Locate the cell with the specified text and output its (x, y) center coordinate. 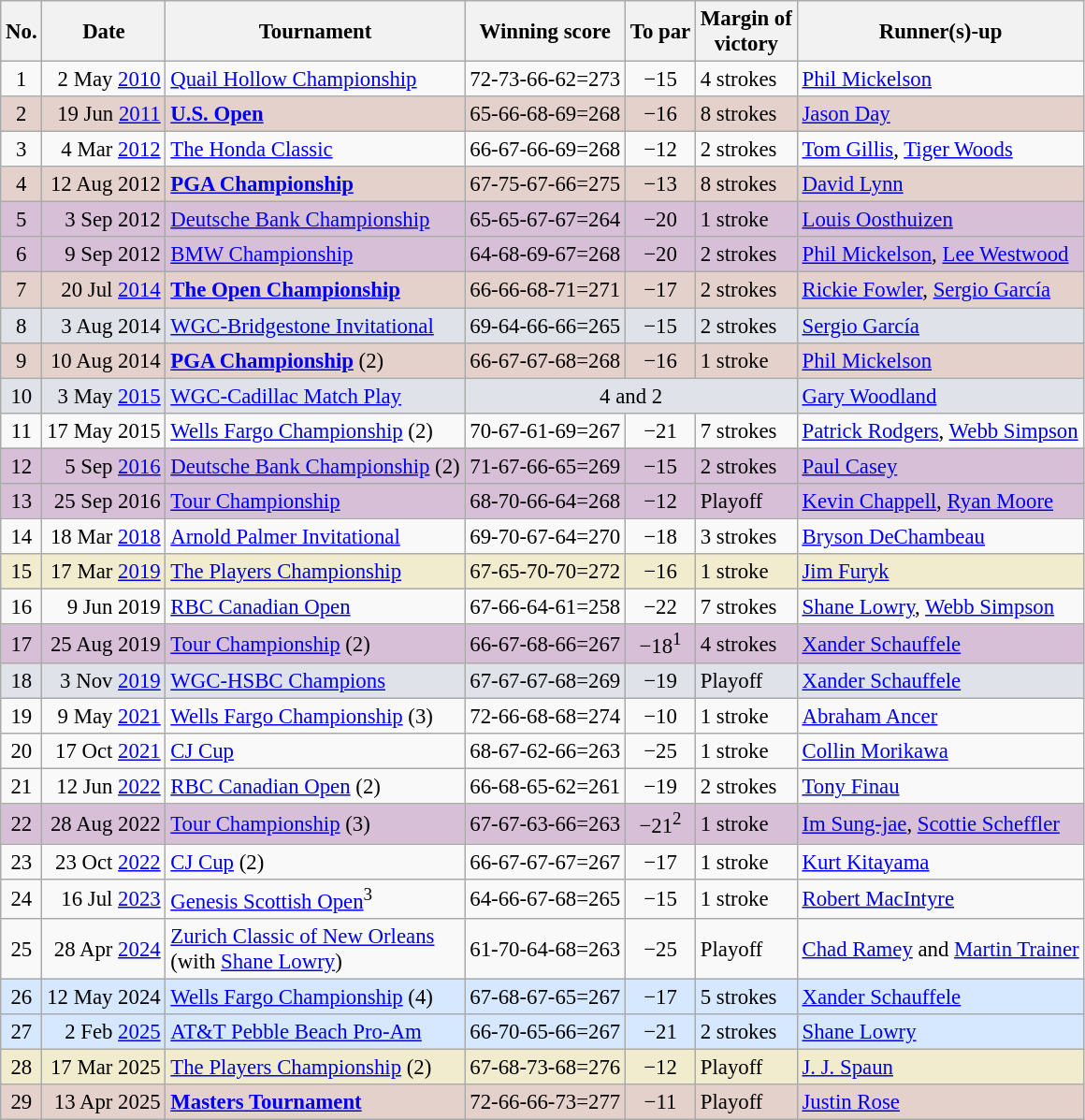
Tom Gillis, Tiger Woods (941, 150)
67-68-73-68=276 (545, 1067)
28 Apr 2024 (104, 949)
WGC-HSBC Champions (315, 681)
J. J. Spaun (941, 1067)
68-70-66-64=268 (545, 502)
Wells Fargo Championship (4) (315, 996)
21 (22, 787)
3 Sep 2012 (104, 220)
2 (22, 114)
Tony Finau (941, 787)
26 (22, 996)
17 Mar 2019 (104, 572)
−22 (660, 606)
Paul Casey (941, 466)
22 (22, 824)
Abraham Ancer (941, 717)
25 Aug 2019 (104, 644)
4 Mar 2012 (104, 150)
RBC Canadian Open (315, 606)
71-67-66-65=269 (545, 466)
1 (22, 80)
BMW Championship (315, 255)
67-68-67-65=267 (545, 996)
24 (22, 898)
19 Jun 2011 (104, 114)
66-68-65-62=261 (545, 787)
17 May 2015 (104, 430)
Kurt Kitayama (941, 862)
−13 (660, 184)
Masters Tournament (315, 1102)
−10 (660, 717)
Louis Oosthuizen (941, 220)
65-66-68-69=268 (545, 114)
23 Oct 2022 (104, 862)
WGC-Cadillac Match Play (315, 396)
No. (22, 32)
The Players Championship (315, 572)
The Open Championship (315, 290)
17 (22, 644)
28 Aug 2022 (104, 824)
−181 (660, 644)
2 May 2010 (104, 80)
3 May 2015 (104, 396)
67-67-67-68=269 (545, 681)
Deutsche Bank Championship (2) (315, 466)
66-70-65-66=267 (545, 1032)
5 Sep 2016 (104, 466)
PGA Championship (315, 184)
70-67-61-69=267 (545, 430)
Shane Lowry (941, 1032)
9 May 2021 (104, 717)
12 (22, 466)
28 (22, 1067)
23 (22, 862)
16 (22, 606)
Tour Championship (315, 502)
−212 (660, 824)
U.S. Open (315, 114)
20 Jul 2014 (104, 290)
16 Jul 2023 (104, 898)
18 (22, 681)
Genesis Scottish Open3 (315, 898)
3 (22, 150)
Sergio García (941, 326)
69-64-66-66=265 (545, 326)
72-73-66-62=273 (545, 80)
Bryson DeChambeau (941, 536)
72-66-68-68=274 (545, 717)
27 (22, 1032)
66-66-68-71=271 (545, 290)
6 (22, 255)
The Players Championship (2) (315, 1067)
5 (22, 220)
9 (22, 360)
4 (22, 184)
Shane Lowry, Webb Simpson (941, 606)
18 Mar 2018 (104, 536)
Im Sung-jae, Scottie Scheffler (941, 824)
5 strokes (746, 996)
Kevin Chappell, Ryan Moore (941, 502)
67-67-63-66=263 (545, 824)
RBC Canadian Open (2) (315, 787)
67-65-70-70=272 (545, 572)
Gary Woodland (941, 396)
Margin ofvictory (746, 32)
Jim Furyk (941, 572)
4 and 2 (630, 396)
Collin Morikawa (941, 751)
17 Oct 2021 (104, 751)
2 Feb 2025 (104, 1032)
64-68-69-67=268 (545, 255)
Tour Championship (2) (315, 644)
Tournament (315, 32)
25 (22, 949)
66-67-68-66=267 (545, 644)
20 (22, 751)
66-67-66-69=268 (545, 150)
Deutsche Bank Championship (315, 220)
11 (22, 430)
Phil Mickelson, Lee Westwood (941, 255)
CJ Cup (315, 751)
3 Aug 2014 (104, 326)
Runner(s)-up (941, 32)
−11 (660, 1102)
Zurich Classic of New Orleans(with Shane Lowry) (315, 949)
25 Sep 2016 (104, 502)
Chad Ramey and Martin Trainer (941, 949)
61-70-64-68=263 (545, 949)
14 (22, 536)
CJ Cup (2) (315, 862)
67-75-67-66=275 (545, 184)
12 Aug 2012 (104, 184)
3 strokes (746, 536)
Robert MacIntyre (941, 898)
Winning score (545, 32)
David Lynn (941, 184)
Jason Day (941, 114)
Justin Rose (941, 1102)
12 Jun 2022 (104, 787)
64-66-67-68=265 (545, 898)
13 (22, 502)
AT&T Pebble Beach Pro-Am (315, 1032)
3 Nov 2019 (104, 681)
15 (22, 572)
Tour Championship (3) (315, 824)
72-66-66-73=277 (545, 1102)
PGA Championship (2) (315, 360)
The Honda Classic (315, 150)
12 May 2024 (104, 996)
19 (22, 717)
Rickie Fowler, Sergio García (941, 290)
68-67-62-66=263 (545, 751)
Arnold Palmer Invitational (315, 536)
9 Jun 2019 (104, 606)
−18 (660, 536)
29 (22, 1102)
7 (22, 290)
13 Apr 2025 (104, 1102)
66-67-67-68=268 (545, 360)
To par (660, 32)
17 Mar 2025 (104, 1067)
Wells Fargo Championship (2) (315, 430)
Quail Hollow Championship (315, 80)
66-67-67-67=267 (545, 862)
10 Aug 2014 (104, 360)
65-65-67-67=264 (545, 220)
67-66-64-61=258 (545, 606)
Patrick Rodgers, Webb Simpson (941, 430)
9 Sep 2012 (104, 255)
WGC-Bridgestone Invitational (315, 326)
Wells Fargo Championship (3) (315, 717)
10 (22, 396)
8 (22, 326)
69-70-67-64=270 (545, 536)
Date (104, 32)
